Return (X, Y) of the center of cell containing provided text 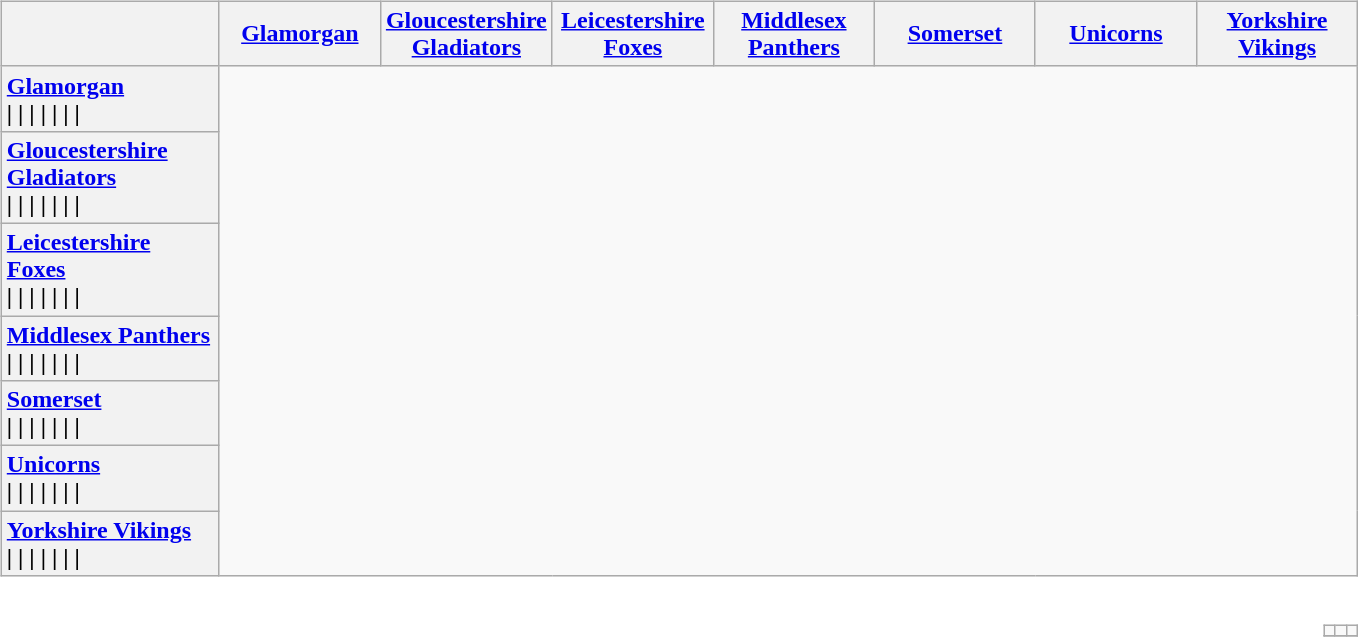
Unicorns | | | | | | | (110, 478)
Unicorns (1116, 34)
Somerset (954, 34)
Middlesex Panthers | | | | | | | (110, 348)
Gloucestershire Gladiators | | | | | | | (110, 177)
Leicestershire Foxes | | | | | | | (110, 269)
Yorkshire Vikings | | | | | | | (110, 544)
Gloucestershire Gladiators (466, 34)
Glamorgan (300, 34)
Somerset | | | | | | | (110, 414)
Glamorgan | | | | | | | (110, 98)
Middlesex Panthers (794, 34)
Yorkshire Vikings (1278, 34)
Leicestershire Foxes (632, 34)
